Pinpoint the cell where the given text exists, returning its (x, y) midpoint coordinate. 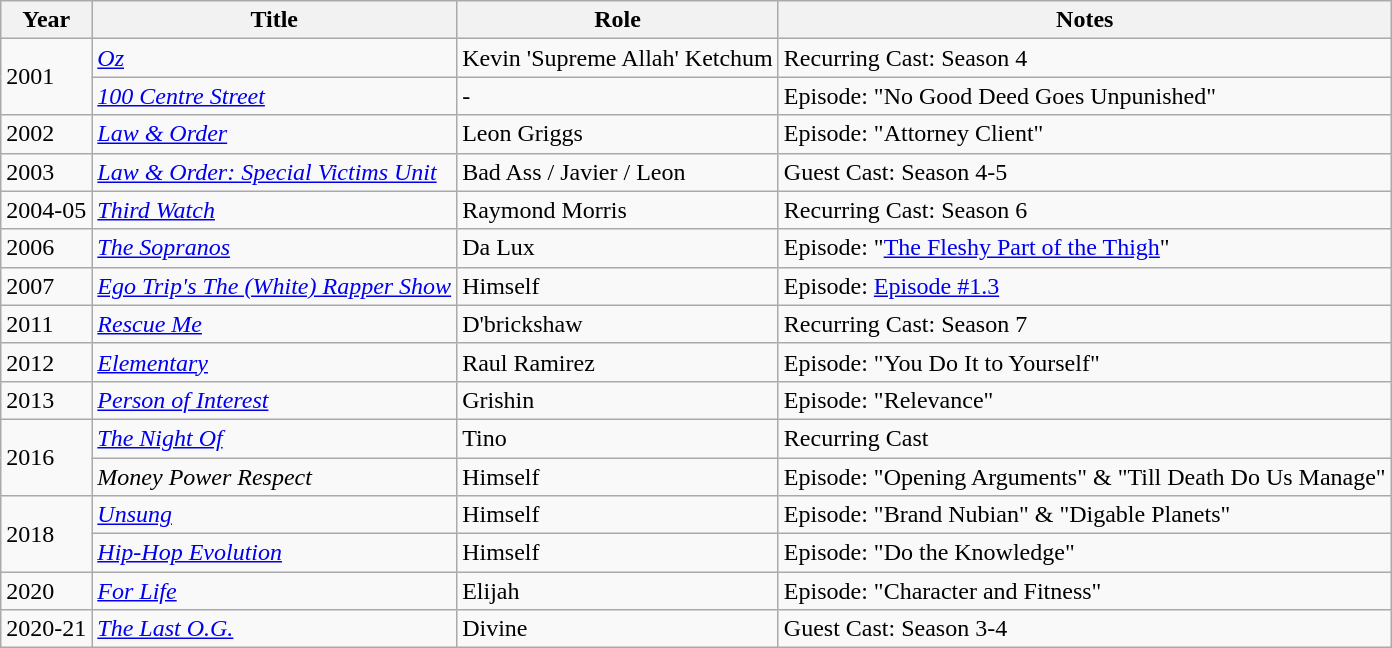
2006 (46, 248)
2020 (46, 591)
Unsung (274, 515)
2002 (46, 134)
Oz (274, 58)
Episode: "You Do It to Yourself" (1084, 362)
Episode: "Character and Fitness" (1084, 591)
Elementary (274, 362)
2018 (46, 534)
Hip-Hop Evolution (274, 553)
Bad Ass / Javier / Leon (618, 172)
Episode: "Relevance" (1084, 400)
Title (274, 20)
Raul Ramirez (618, 362)
Da Lux (618, 248)
Recurring Cast: Season 7 (1084, 324)
Person of Interest (274, 400)
2001 (46, 77)
2016 (46, 457)
Guest Cast: Season 4-5 (1084, 172)
For Life (274, 591)
Guest Cast: Season 3-4 (1084, 629)
Divine (618, 629)
Episode: "The Fleshy Part of the Thigh" (1084, 248)
Recurring Cast (1084, 438)
Episode: "Opening Arguments" & "Till Death Do Us Manage" (1084, 477)
2013 (46, 400)
2012 (46, 362)
2003 (46, 172)
2020-21 (46, 629)
Raymond Morris (618, 210)
Role (618, 20)
Third Watch (274, 210)
2004-05 (46, 210)
Rescue Me (274, 324)
Money Power Respect (274, 477)
Grishin (618, 400)
Tino (618, 438)
- (618, 96)
Year (46, 20)
Kevin 'Supreme Allah' Ketchum (618, 58)
Episode: "Brand Nubian" & "Digable Planets" (1084, 515)
100 Centre Street (274, 96)
Law & Order (274, 134)
Law & Order: Special Victims Unit (274, 172)
Ego Trip's The (White) Rapper Show (274, 286)
2011 (46, 324)
Elijah (618, 591)
Episode: "Attorney Client" (1084, 134)
D'brickshaw (618, 324)
The Last O.G. (274, 629)
Episode: "Do the Knowledge" (1084, 553)
Recurring Cast: Season 4 (1084, 58)
Recurring Cast: Season 6 (1084, 210)
The Night Of (274, 438)
Episode: Episode #1.3 (1084, 286)
Episode: "No Good Deed Goes Unpunished" (1084, 96)
Notes (1084, 20)
2007 (46, 286)
The Sopranos (274, 248)
Leon Griggs (618, 134)
